Find where the given text appears and provide that cell's center as [X, Y] coordinate. 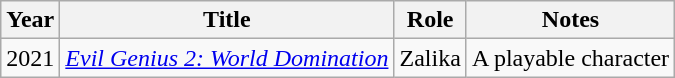
A playable character [570, 58]
Year [30, 20]
Zalika [430, 58]
2021 [30, 58]
Evil Genius 2: World Domination [227, 58]
Role [430, 20]
Notes [570, 20]
Title [227, 20]
